Return the (x, y) coordinate for the center point of the cell that contains the specified text.  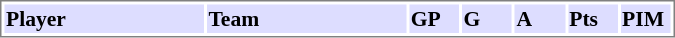
PIM (646, 18)
Player (104, 18)
Pts (593, 18)
A (540, 18)
GP (434, 18)
G (487, 18)
Team (306, 18)
